Return (x, y) of the center of cell containing provided text 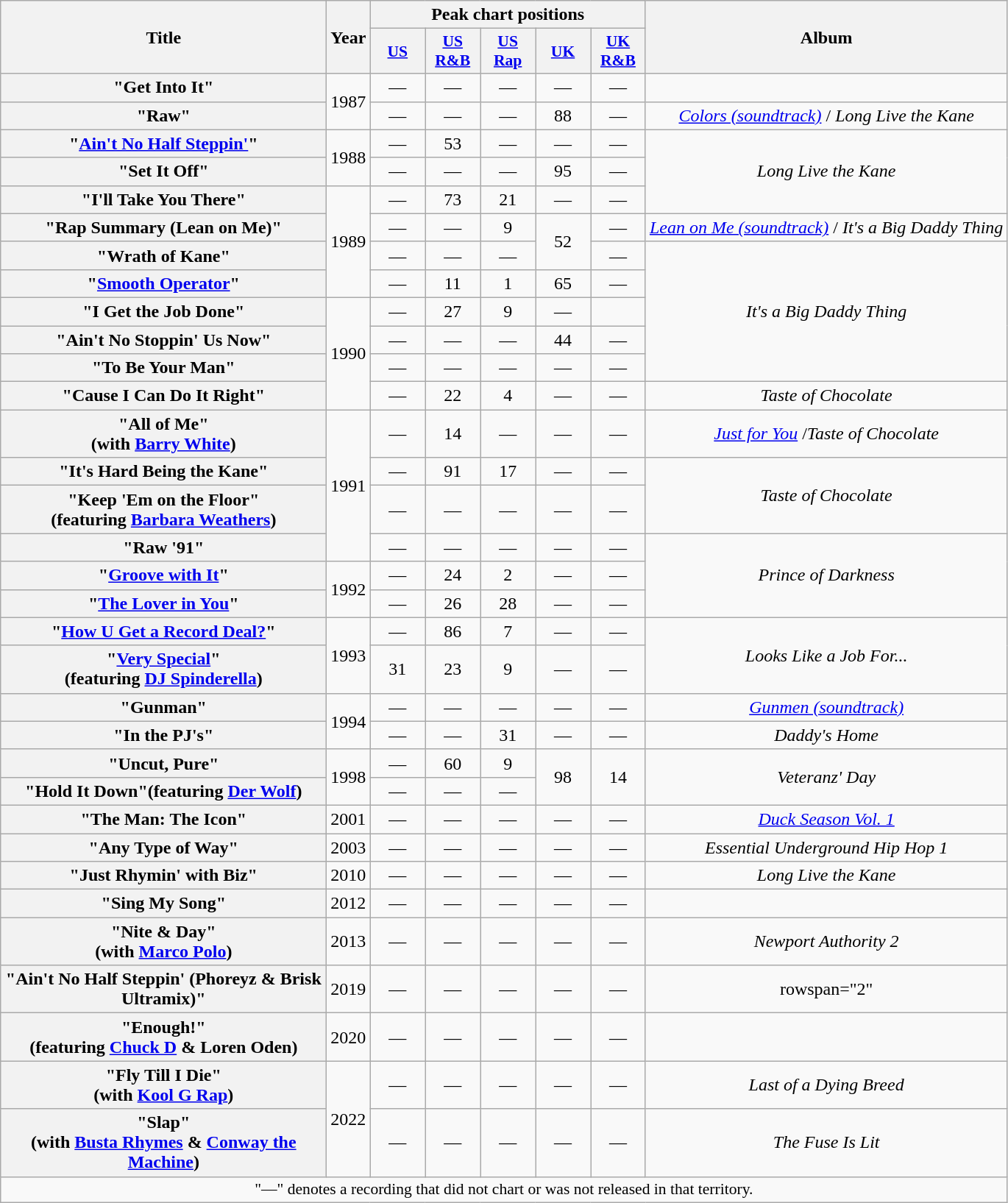
"Ain't No Half Steppin' (Phoreyz & Brisk Ultramix)" (163, 989)
Prince of Darkness (826, 575)
1988 (349, 157)
"Enough!"(featuring Chuck D & Loren Oden) (163, 1037)
"Ain't No Half Steppin'" (163, 143)
"Very Special"(featuring DJ Spinderella) (163, 670)
1992 (349, 589)
52 (564, 241)
"Nite & Day"(with Marco Polo) (163, 942)
Just for You /Taste of Chocolate (826, 434)
2 (508, 575)
2010 (349, 876)
UK R&B (618, 52)
27 (453, 311)
60 (453, 763)
21 (508, 199)
17 (508, 472)
Colors (soundtrack) / Long Live the Kane (826, 116)
"Raw" (163, 116)
"Slap"(with Busta Rhymes & Conway the Machine) (163, 1143)
Looks Like a Job For... (826, 655)
7 (508, 631)
"I'll Take You There" (163, 199)
Veteranz' Day (826, 777)
1989 (349, 241)
"The Man: The Icon" (163, 819)
Gunmen (soundtrack) (826, 707)
91 (453, 472)
22 (453, 396)
2013 (349, 942)
1 (508, 283)
"Keep 'Em on the Floor" (featuring Barbara Weathers) (163, 509)
73 (453, 199)
"Ain't No Stoppin' Us Now" (163, 339)
95 (564, 171)
1994 (349, 721)
"In the PJ's" (163, 735)
98 (564, 777)
Last of a Dying Breed (826, 1085)
"The Lover in You" (163, 603)
"Any Type of Way" (163, 847)
"Raw '91" (163, 547)
88 (564, 116)
1987 (349, 102)
2012 (349, 904)
"Gunman" (163, 707)
"Hold It Down"(featuring Der Wolf) (163, 791)
Newport Authority 2 (826, 942)
"Just Rhymin' with Biz" (163, 876)
65 (564, 283)
11 (453, 283)
"Uncut, Pure" (163, 763)
Title (163, 37)
"Set It Off" (163, 171)
US R&B (453, 52)
Duck Season Vol. 1 (826, 819)
"Smooth Operator" (163, 283)
Album (826, 37)
"To Be Your Man" (163, 368)
UK (564, 52)
86 (453, 631)
1990 (349, 353)
The Fuse Is Lit (826, 1143)
24 (453, 575)
1998 (349, 777)
"It's Hard Being the Kane" (163, 472)
"Fly Till I Die"(with Kool G Rap) (163, 1085)
Year (349, 37)
23 (453, 670)
2001 (349, 819)
"—" denotes a recording that did not chart or was not released in that territory. (504, 1190)
26 (453, 603)
"Cause I Can Do It Right" (163, 396)
"Rap Summary (Lean on Me)" (163, 227)
44 (564, 339)
"Get Into It" (163, 88)
Lean on Me (soundtrack) / It's a Big Daddy Thing (826, 227)
Peak chart positions (508, 15)
"Wrath of Kane" (163, 255)
53 (453, 143)
Essential Underground Hip Hop 1 (826, 847)
2022 (349, 1118)
4 (508, 396)
"Sing My Song" (163, 904)
"Groove with It" (163, 575)
rowspan="2" (826, 989)
Daddy's Home (826, 735)
US (397, 52)
"I Get the Job Done" (163, 311)
1993 (349, 655)
28 (508, 603)
2019 (349, 989)
USRap (508, 52)
2020 (349, 1037)
2003 (349, 847)
"All of Me"(with Barry White) (163, 434)
It's a Big Daddy Thing (826, 311)
"How U Get a Record Deal?" (163, 631)
1991 (349, 486)
